Scan for the cell matching the given text and deliver its (x, y) coordinate at center. 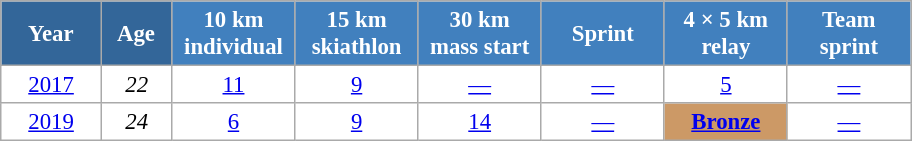
4 × 5 km relay (726, 34)
15 km skiathlon (356, 34)
22 (136, 85)
Age (136, 34)
11 (234, 85)
2017 (52, 85)
24 (136, 122)
14 (480, 122)
Bronze (726, 122)
5 (726, 85)
Year (52, 34)
6 (234, 122)
Team sprint (848, 34)
10 km individual (234, 34)
30 km mass start (480, 34)
Sprint (602, 34)
2019 (52, 122)
